Pinpoint the cell where the given text exists, returning its (X, Y) midpoint coordinate. 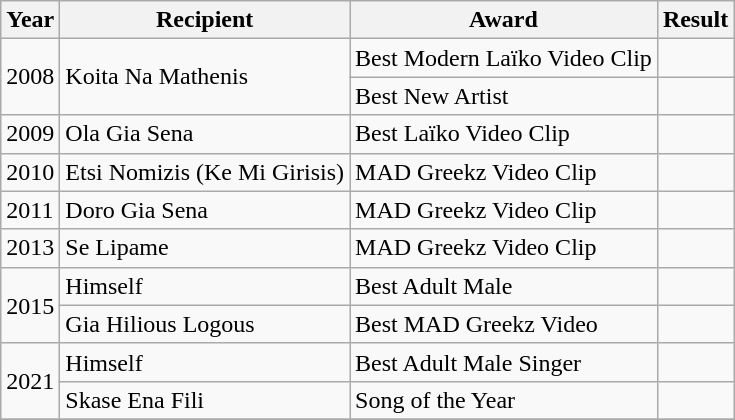
Etsi Nomizis (Ke Mi Girisis) (205, 172)
Best MAD Greekz Video (504, 324)
Best Laïko Video Clip (504, 134)
2011 (30, 210)
2009 (30, 134)
2013 (30, 248)
Ola Gia Sena (205, 134)
Skase Ena Fili (205, 400)
Song of the Year (504, 400)
Best New Artist (504, 96)
Year (30, 20)
2021 (30, 381)
Best Modern Laïko Video Clip (504, 58)
Award (504, 20)
Best Adult Male (504, 286)
Doro Gia Sena (205, 210)
Best Adult Male Singer (504, 362)
Result (695, 20)
Gia Hilious Logous (205, 324)
Koita Na Mathenis (205, 77)
2008 (30, 77)
2010 (30, 172)
2015 (30, 305)
Se Lipame (205, 248)
Recipient (205, 20)
